Determine the [x, y] coordinate at the center of the cell enclosing the given text.  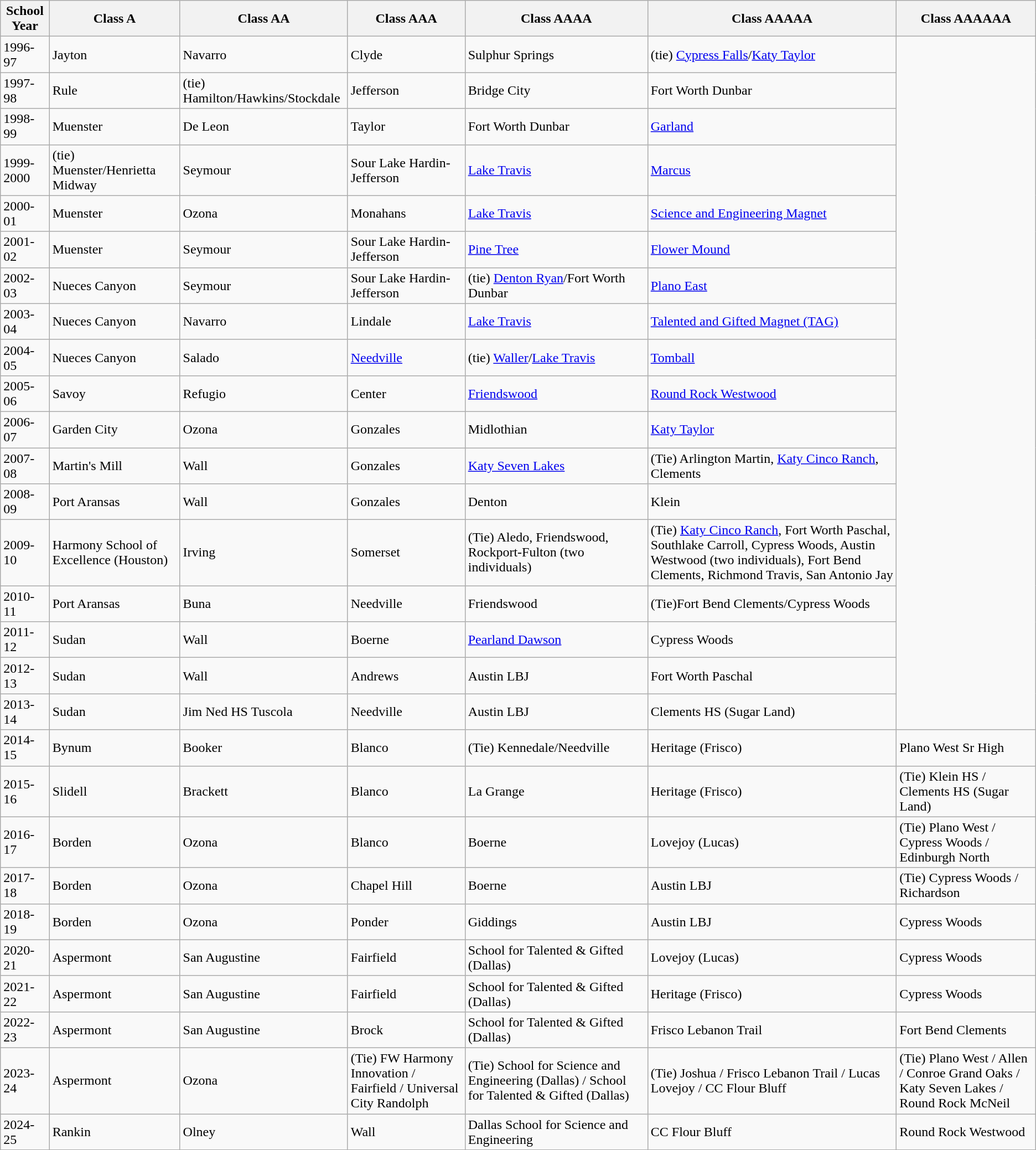
Martin's Mill [115, 465]
Clements HS (Sugar Land) [772, 712]
Jayton [115, 54]
2002-03 [25, 286]
Class AAAAAA [966, 19]
De Leon [263, 126]
(Tie) Klein HS / Clements HS (Sugar Land) [966, 791]
2008-09 [25, 502]
Science and Engineering Magnet [772, 214]
Katy Seven Lakes [556, 465]
(tie) Denton Ryan/Fort Worth Dunbar [556, 286]
Rankin [115, 1132]
(Tie)Fort Bend Clements/Cypress Woods [772, 604]
(Tie) School for Science and Engineering (Dallas) / School for Talented & Gifted (Dallas) [556, 1081]
1996-97 [25, 54]
(Tie) Cypress Woods / Richardson [966, 886]
Brock [406, 1030]
Harmony School of Excellence (Houston) [115, 553]
Buna [263, 604]
(Tie) Arlington Martin, Katy Cinco Ranch, Clements [772, 465]
(Tie) Kennedale/Needville [556, 747]
Clyde [406, 54]
Class AA [263, 19]
2018-19 [25, 921]
Pine Tree [556, 249]
Garden City [115, 430]
Slidell [115, 791]
La Grange [556, 791]
Jim Ned HS Tuscola [263, 712]
Olney [263, 1132]
Flower Mound [772, 249]
(Tie) Joshua / Frisco Lebanon Trail / Lucas Lovejoy / CC Flour Bluff [772, 1081]
2017-18 [25, 886]
Refugio [263, 393]
Plano West Sr High [966, 747]
Class AAAAA [772, 19]
Lindale [406, 321]
(tie) Waller/Lake Travis [556, 358]
Taylor [406, 126]
2023-24 [25, 1081]
Plano East [772, 286]
Savoy [115, 393]
Giddings [556, 921]
Monahans [406, 214]
Katy Taylor [772, 430]
CC Flour Bluff [772, 1132]
(tie) Hamilton/Hawkins/Stockdale [263, 91]
(Tie) Aledo, Friendswood, Rockport-Fulton (two individuals) [556, 553]
Pearland Dawson [556, 640]
Rule [115, 91]
Ponder [406, 921]
2020-21 [25, 958]
Jefferson [406, 91]
(Tie) FW Harmony Innovation / Fairfield / Universal City Randolph [406, 1081]
2000-01 [25, 214]
Andrews [406, 675]
Denton [556, 502]
2001-02 [25, 249]
1998-99 [25, 126]
Class AAA [406, 19]
2005-06 [25, 393]
Fort Bend Clements [966, 1030]
Frisco Lebanon Trail [772, 1030]
Talented and Gifted Magnet (TAG) [772, 321]
School Year [25, 19]
Class AAAA [556, 19]
Klein [772, 502]
Chapel Hill [406, 886]
2007-08 [25, 465]
Brackett [263, 791]
Dallas School for Science and Engineering [556, 1132]
2003-04 [25, 321]
Irving [263, 553]
Sulphur Springs [556, 54]
2024-25 [25, 1132]
(Tie) Plano West / Cypress Woods / Edinburgh North [966, 842]
2013-14 [25, 712]
Bynum [115, 747]
2006-07 [25, 430]
1997-98 [25, 91]
Class A [115, 19]
Center [406, 393]
2021-22 [25, 993]
Bridge City [556, 91]
1999-2000 [25, 170]
Midlothian [556, 430]
2010-11 [25, 604]
(Tie) Plano West / Allen / Conroe Grand Oaks / Katy Seven Lakes / Round Rock McNeil [966, 1081]
2012-13 [25, 675]
Salado [263, 358]
Marcus [772, 170]
2011-12 [25, 640]
Fort Worth Paschal [772, 675]
2016-17 [25, 842]
2015-16 [25, 791]
Booker [263, 747]
Somerset [406, 553]
(tie) Muenster/Henrietta Midway [115, 170]
Tomball [772, 358]
2004-05 [25, 358]
2022-23 [25, 1030]
2009-10 [25, 553]
2014-15 [25, 747]
Garland [772, 126]
(tie) Cypress Falls/Katy Taylor [772, 54]
